Return [x, y] of the center of cell containing provided text 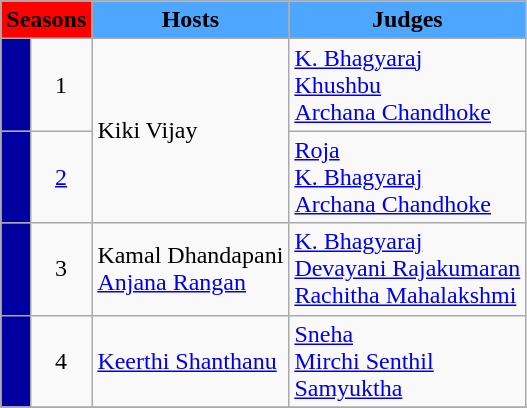
Kamal Dhandapani Anjana Rangan [190, 269]
Hosts [190, 20]
4 [61, 361]
2 [61, 177]
K. Bhagyaraj Devayani Rajakumaran Rachitha Mahalakshmi [408, 269]
Kiki Vijay [190, 131]
Judges [408, 20]
K. Bhagyaraj Khushbu Archana Chandhoke [408, 85]
3 [61, 269]
Roja K. Bhagyaraj Archana Chandhoke [408, 177]
1 [61, 85]
Seasons [46, 20]
Keerthi Shanthanu [190, 361]
Sneha Mirchi Senthil Samyuktha [408, 361]
